Return (x, y) of the center of cell containing provided text 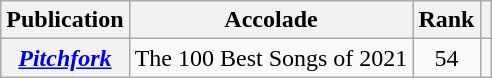
Rank (446, 20)
Accolade (271, 20)
54 (446, 58)
Publication (65, 20)
Pitchfork (65, 58)
The 100 Best Songs of 2021 (271, 58)
